Find where the given text appears and provide that cell's center as [x, y] coordinate. 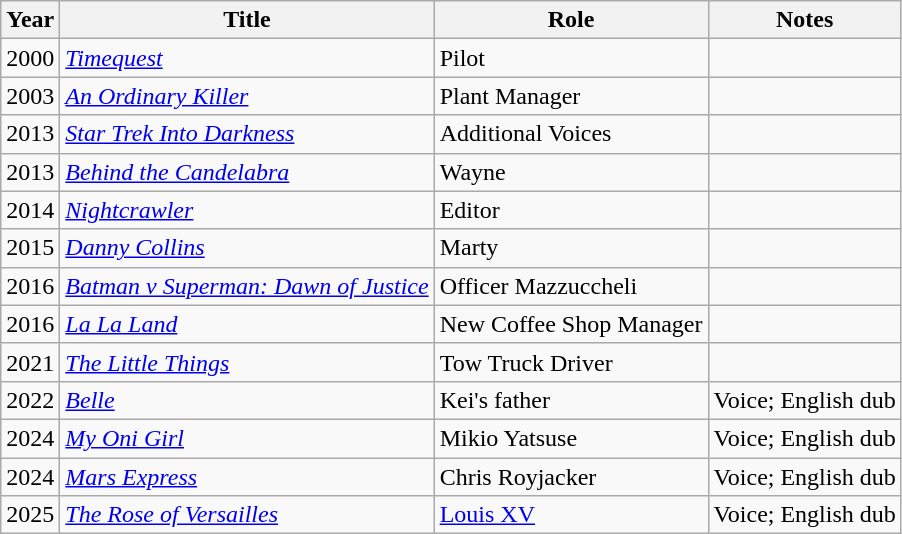
Marty [571, 248]
Danny Collins [247, 248]
An Ordinary Killer [247, 96]
Batman v Superman: Dawn of Justice [247, 286]
Tow Truck Driver [571, 362]
Louis XV [571, 515]
Mars Express [247, 477]
Chris Royjacker [571, 477]
New Coffee Shop Manager [571, 324]
2014 [30, 210]
Timequest [247, 58]
Behind the Candelabra [247, 172]
Pilot [571, 58]
Mikio Yatsuse [571, 438]
2022 [30, 400]
Nightcrawler [247, 210]
2021 [30, 362]
Star Trek Into Darkness [247, 134]
La La Land [247, 324]
The Rose of Versailles [247, 515]
Editor [571, 210]
The Little Things [247, 362]
2015 [30, 248]
Additional Voices [571, 134]
Officer Mazzuccheli [571, 286]
2000 [30, 58]
Title [247, 20]
Plant Manager [571, 96]
Kei's father [571, 400]
Role [571, 20]
2025 [30, 515]
Notes [804, 20]
My Oni Girl [247, 438]
Year [30, 20]
Wayne [571, 172]
Belle [247, 400]
2003 [30, 96]
